Detect which cell encompasses the target text, then output its [x, y] center coordinate. 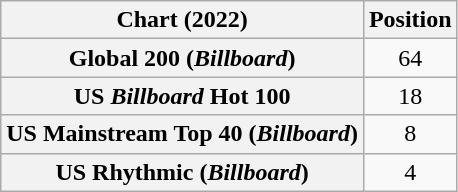
64 [410, 58]
8 [410, 134]
4 [410, 172]
Global 200 (Billboard) [182, 58]
18 [410, 96]
Position [410, 20]
US Mainstream Top 40 (Billboard) [182, 134]
US Rhythmic (Billboard) [182, 172]
Chart (2022) [182, 20]
US Billboard Hot 100 [182, 96]
